Pinpoint the cell where the given text exists, returning its (x, y) midpoint coordinate. 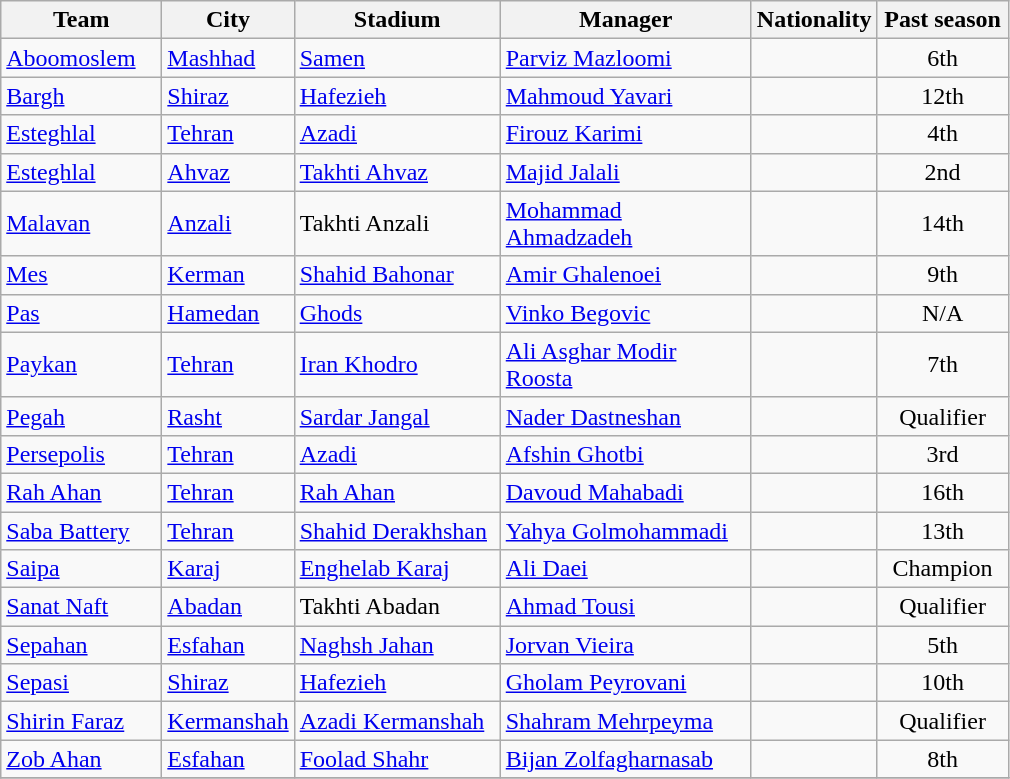
Shahid Bahonar (397, 275)
9th (942, 275)
Yahya Golmohammadi (626, 531)
Sepasi (82, 683)
Anzali (228, 224)
Persepolis (82, 454)
Gholam Peyrovani (626, 683)
Azadi Kermanshah (397, 721)
Ali Asghar Modir Roosta (626, 364)
13th (942, 531)
Bijan Zolfagharnasab (626, 759)
Hamedan (228, 313)
14th (942, 224)
12th (942, 96)
Mashhad (228, 58)
Bargh (82, 96)
Zob Ahan (82, 759)
8th (942, 759)
Takhti Abadan (397, 607)
Ahmad Tousi (626, 607)
Afshin Ghotbi (626, 454)
Kerman (228, 275)
Saipa (82, 569)
Stadium (397, 20)
Shahram Mehrpeyma (626, 721)
Iran Khodro (397, 364)
City (228, 20)
Samen (397, 58)
Amir Ghalenoei (626, 275)
Sanat Naft (82, 607)
Aboomoslem (82, 58)
Ahvaz (228, 172)
Nationality (814, 20)
Mes (82, 275)
Davoud Mahabadi (626, 492)
N/A (942, 313)
Champion (942, 569)
Firouz Karimi (626, 134)
4th (942, 134)
Abadan (228, 607)
Kermanshah (228, 721)
3rd (942, 454)
Manager (626, 20)
Majid Jalali (626, 172)
16th (942, 492)
Team (82, 20)
Shirin Faraz (82, 721)
Foolad Shahr (397, 759)
Nader Dastneshan (626, 416)
Rasht (228, 416)
Takhti Ahvaz (397, 172)
Pegah (82, 416)
Pas (82, 313)
Mahmoud Yavari (626, 96)
Past season (942, 20)
Sardar Jangal (397, 416)
Saba Battery (82, 531)
Shahid Derakhshan (397, 531)
5th (942, 645)
Malavan (82, 224)
Takhti Anzali (397, 224)
7th (942, 364)
Mohammad Ahmadzadeh (626, 224)
Parviz Mazloomi (626, 58)
6th (942, 58)
Enghelab Karaj (397, 569)
Jorvan Vieira (626, 645)
Vinko Begovic (626, 313)
2nd (942, 172)
Sepahan (82, 645)
Ghods (397, 313)
Naghsh Jahan (397, 645)
Ali Daei (626, 569)
Karaj (228, 569)
Paykan (82, 364)
10th (942, 683)
